Provide the [x, y] coordinate of the cell's center where the given text is located.  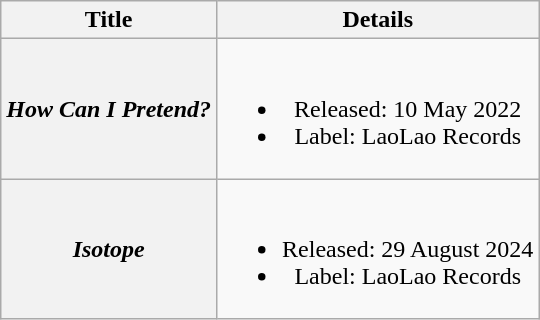
Isotope [109, 249]
Released: 29 August 2024Label: LaoLao Records [378, 249]
Released: 10 May 2022Label: LaoLao Records [378, 109]
How Can I Pretend? [109, 109]
Details [378, 20]
Title [109, 20]
